Extract the (X, Y) coordinate from the center of the cell holding the provided text.  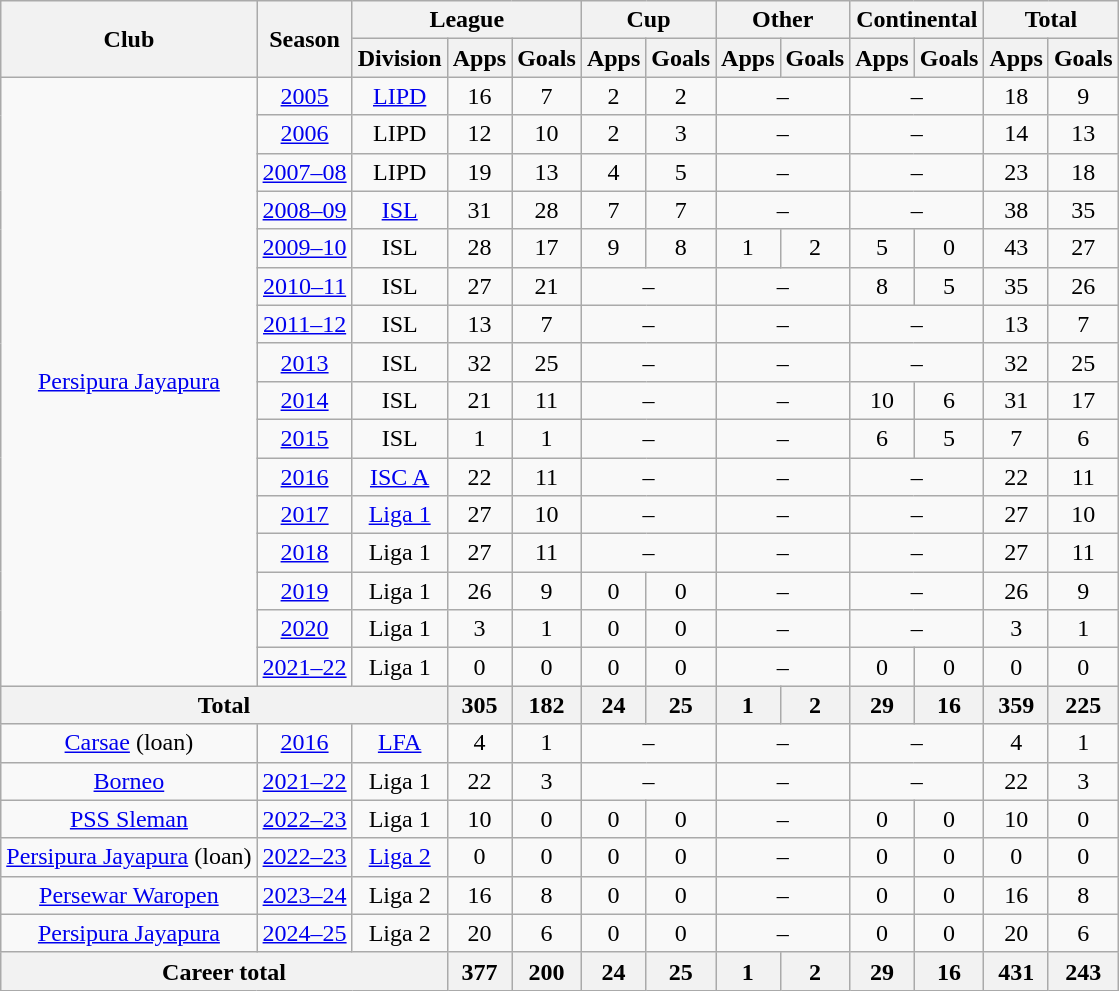
377 (479, 971)
Persewar Waropen (129, 895)
359 (1016, 705)
2008–09 (304, 210)
38 (1016, 210)
2024–25 (304, 933)
2005 (304, 96)
2017 (304, 515)
Club (129, 39)
Continental (917, 20)
2006 (304, 134)
2023–24 (304, 895)
431 (1016, 971)
182 (547, 705)
243 (1083, 971)
LFA (400, 743)
Borneo (129, 781)
225 (1083, 705)
Season (304, 39)
43 (1016, 248)
ISC A (400, 477)
14 (1016, 134)
Other (783, 20)
League (466, 20)
2010–11 (304, 286)
2018 (304, 553)
Cup (648, 20)
12 (479, 134)
Division (400, 58)
2009–10 (304, 248)
2020 (304, 629)
Carsae (loan) (129, 743)
200 (547, 971)
Persipura Jayapura (loan) (129, 857)
2019 (304, 591)
23 (1016, 172)
2013 (304, 362)
2015 (304, 438)
305 (479, 705)
19 (479, 172)
Career total (224, 971)
2011–12 (304, 324)
2007–08 (304, 172)
2014 (304, 400)
PSS Sleman (129, 819)
